Find where the given text appears and provide that cell's center as (x, y) coordinate. 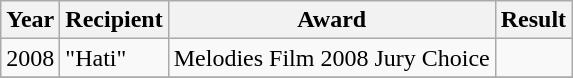
Result (533, 20)
"Hati" (114, 58)
Recipient (114, 20)
Award (332, 20)
Melodies Film 2008 Jury Choice (332, 58)
2008 (30, 58)
Year (30, 20)
